Pinpoint the cell where the given text exists, returning its [X, Y] midpoint coordinate. 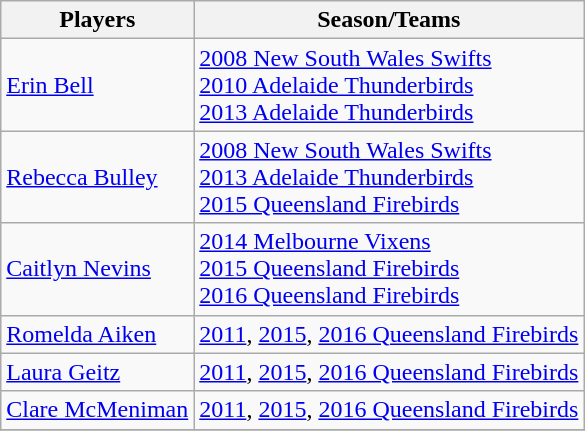
2008 New South Wales Swifts2013 Adelaide Thunderbirds2015 Queensland Firebirds [389, 177]
Rebecca Bulley [98, 177]
Players [98, 20]
Season/Teams [389, 20]
Caitlyn Nevins [98, 269]
Erin Bell [98, 85]
Clare McMeniman [98, 410]
Romelda Aiken [98, 334]
2014 Melbourne Vixens2015 Queensland Firebirds2016 Queensland Firebirds [389, 269]
Laura Geitz [98, 372]
2008 New South Wales Swifts2010 Adelaide Thunderbirds2013 Adelaide Thunderbirds [389, 85]
